Detect which cell encompasses the target text, then output its (X, Y) center coordinate. 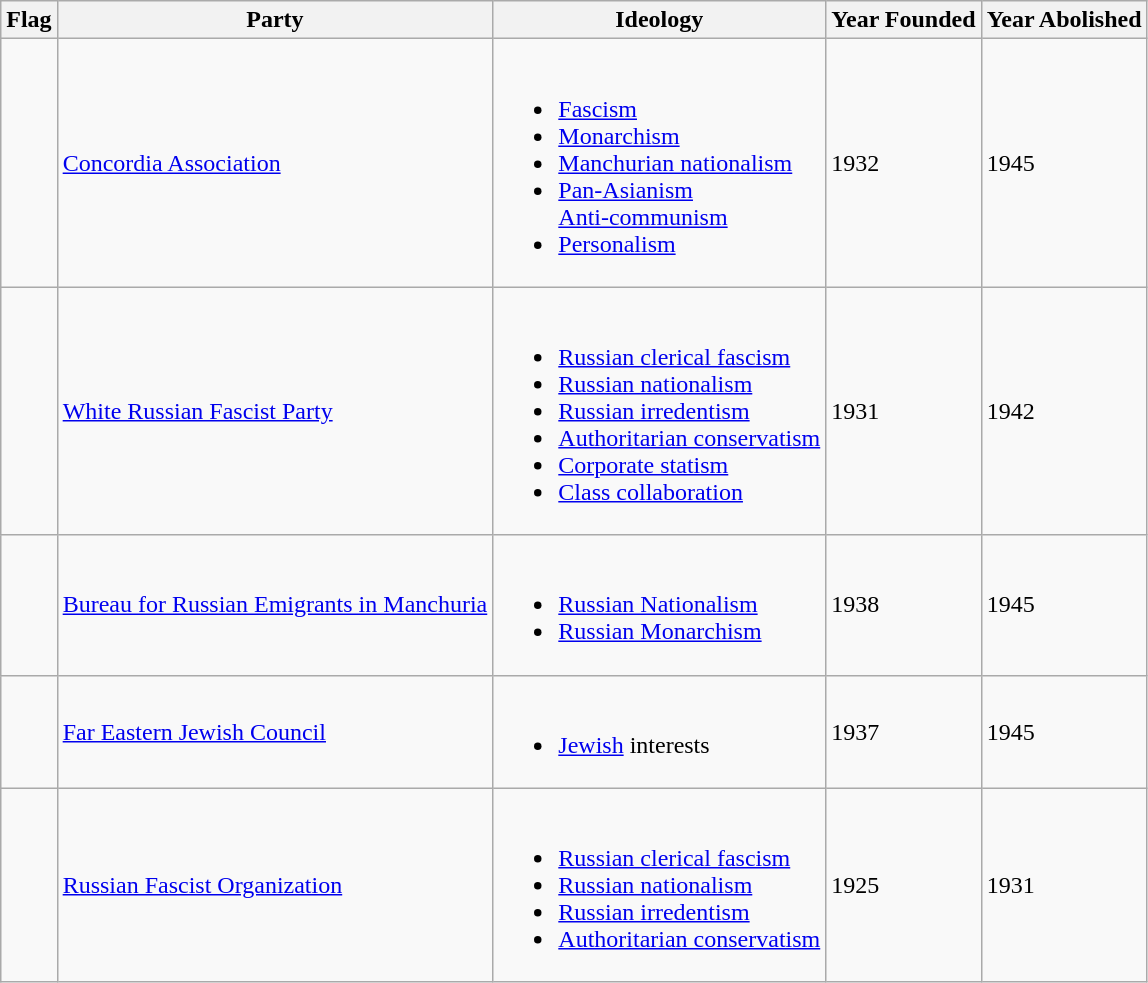
Bureau for Russian Emigrants in Manchuria (275, 605)
Far Eastern Jewish Council (275, 732)
Party (275, 20)
FascismMonarchismManchurian nationalismPan-AsianismAnti-communismPersonalism (660, 163)
Russian clerical fascismRussian nationalismRussian irredentismAuthoritarian conservatism (660, 885)
1938 (904, 605)
1942 (1064, 411)
Russian NationalismRussian Monarchism (660, 605)
Jewish interests (660, 732)
Russian clerical fascismRussian nationalismRussian irredentismAuthoritarian conservatismCorporate statismClass collaboration (660, 411)
1925 (904, 885)
1937 (904, 732)
Year Founded (904, 20)
White Russian Fascist Party (275, 411)
1932 (904, 163)
Flag (29, 20)
Ideology (660, 20)
Concordia Association (275, 163)
Russian Fascist Organization (275, 885)
Year Abolished (1064, 20)
